Determine the [X, Y] coordinate at the center of the cell enclosing the given text.  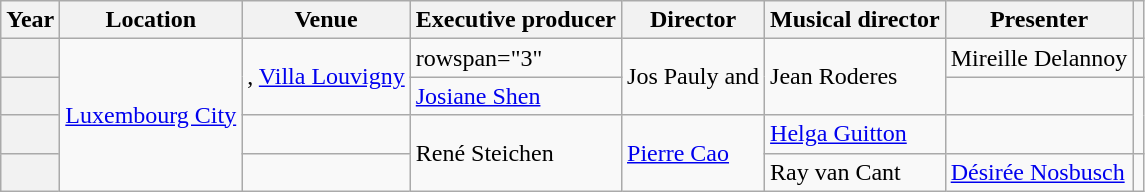
Luxembourg City [151, 115]
Jos Pauly and [694, 77]
rowspan="3" [516, 58]
Helga Guitton [856, 134]
Mireille Delannoy [1039, 58]
, Villa Louvigny [326, 77]
Year [30, 20]
Ray van Cant [856, 172]
Josiane Shen [516, 96]
Désirée Nosbusch [1039, 172]
Location [151, 20]
Musical director [856, 20]
René Steichen [516, 153]
Presenter [1039, 20]
Pierre Cao [694, 153]
Jean Roderes [856, 77]
Venue [326, 20]
Executive producer [516, 20]
Director [694, 20]
